Capture the cell that displays the provided text and extract its [X, Y] central coordinate. 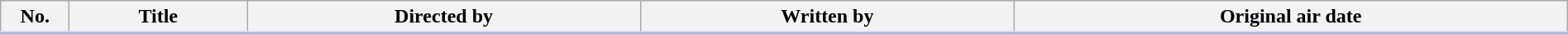
Written by [828, 17]
No. [35, 17]
Original air date [1290, 17]
Directed by [444, 17]
Title [159, 17]
